Scan for the cell matching the given text and deliver its (X, Y) coordinate at center. 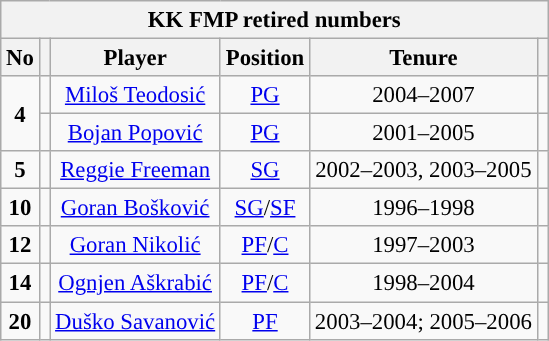
Ognjen Aškrabić (136, 283)
SG/SF (264, 208)
Miloš Teodosić (136, 95)
Goran Nikolić (136, 245)
2003–2004; 2005–2006 (424, 321)
1998–2004 (424, 283)
Player (136, 58)
2001–2005 (424, 133)
No (20, 58)
14 (20, 283)
4 (20, 114)
Bojan Popović (136, 133)
1996–1998 (424, 208)
1997–2003 (424, 245)
2002–2003, 2003–2005 (424, 170)
5 (20, 170)
Goran Bošković (136, 208)
2004–2007 (424, 95)
Position (264, 58)
Duško Savanović (136, 321)
12 (20, 245)
Tenure (424, 58)
10 (20, 208)
PF (264, 321)
Reggie Freeman (136, 170)
KK FMP retired numbers (274, 20)
20 (20, 321)
SG (264, 170)
